Extract the [X, Y] coordinate from the center of the cell holding the provided text.  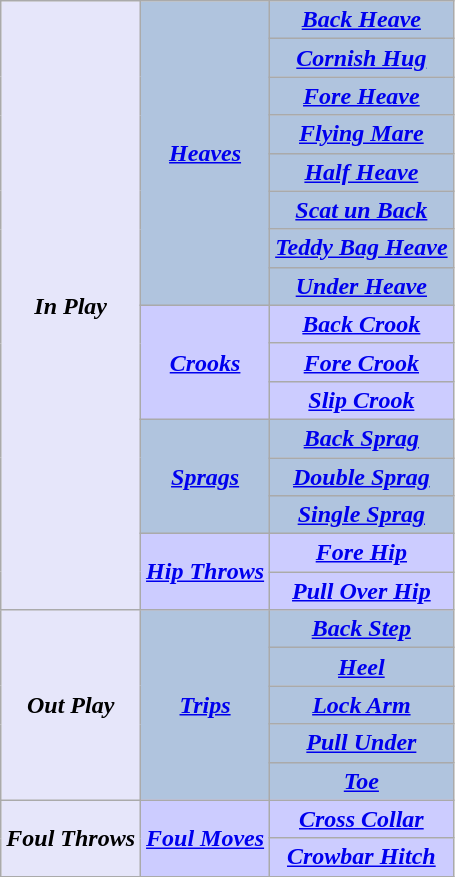
Fore Heave [362, 96]
Toe [362, 781]
Scat un Back [362, 210]
Crowbar Hitch [362, 857]
Double Sprag [362, 477]
Back Crook [362, 324]
Foul Throws [71, 838]
Teddy Bag Heave [362, 248]
Cross Collar [362, 819]
In Play [71, 306]
Pull Over Hip [362, 591]
Flying Mare [362, 134]
Single Sprag [362, 515]
Lock Arm [362, 705]
Out Play [71, 705]
Back Sprag [362, 438]
Fore Hip [362, 553]
Crooks [206, 362]
Pull Under [362, 743]
Under Heave [362, 286]
Heel [362, 667]
Foul Moves [206, 838]
Back Step [362, 629]
Fore Crook [362, 362]
Cornish Hug [362, 58]
Trips [206, 705]
Half Heave [362, 172]
Back Heave [362, 20]
Hip Throws [206, 572]
Slip Crook [362, 400]
Heaves [206, 153]
Sprags [206, 476]
